Provide the [x, y] coordinate of the cell's center where the given text is located.  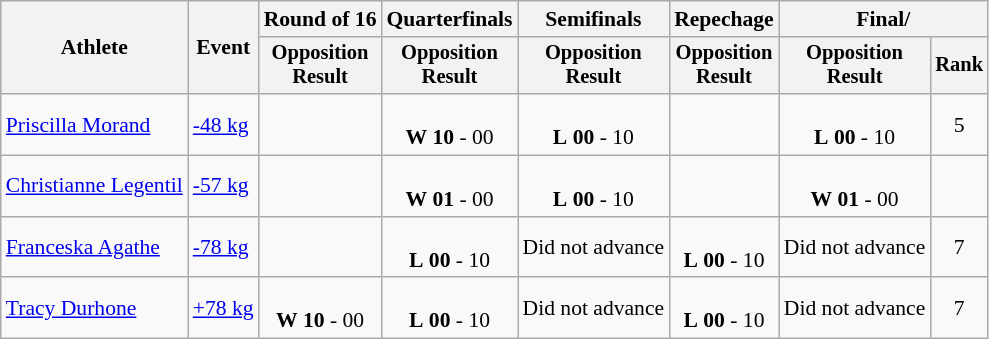
-78 kg [224, 248]
+78 kg [224, 308]
Rank [959, 66]
Christianne Legentil [94, 186]
5 [959, 124]
Franceska Agathe [94, 248]
Priscilla Morand [94, 124]
Athlete [94, 48]
-57 kg [224, 186]
Final/ [884, 19]
Semifinals [594, 19]
Event [224, 48]
Quarterfinals [449, 19]
Round of 16 [320, 19]
Tracy Durhone [94, 308]
-48 kg [224, 124]
Repechage [724, 19]
